Return [X, Y] of the center of cell containing provided text 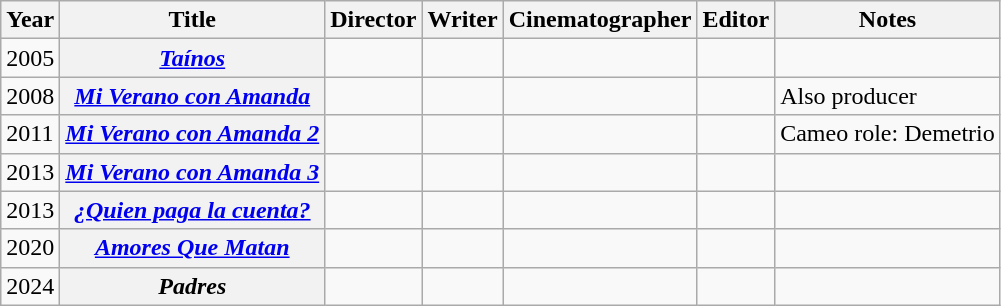
Year [30, 20]
2011 [30, 134]
2005 [30, 58]
2020 [30, 248]
Title [192, 20]
2024 [30, 286]
¿Quien paga la cuenta? [192, 210]
Director [374, 20]
2008 [30, 96]
Padres [192, 286]
Taínos [192, 58]
Mi Verano con Amanda 2 [192, 134]
Writer [462, 20]
Also producer [888, 96]
Editor [736, 20]
Mi Verano con Amanda [192, 96]
Amores Que Matan [192, 248]
Notes [888, 20]
Mi Verano con Amanda 3 [192, 172]
Cameo role: Demetrio [888, 134]
Cinematographer [600, 20]
